Scan for the cell matching the given text and deliver its [X, Y] coordinate at center. 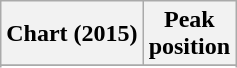
Chart (2015) [72, 34]
Peakposition [189, 34]
